Identify which cell holds the provided text, then report its [X, Y] central coordinate. 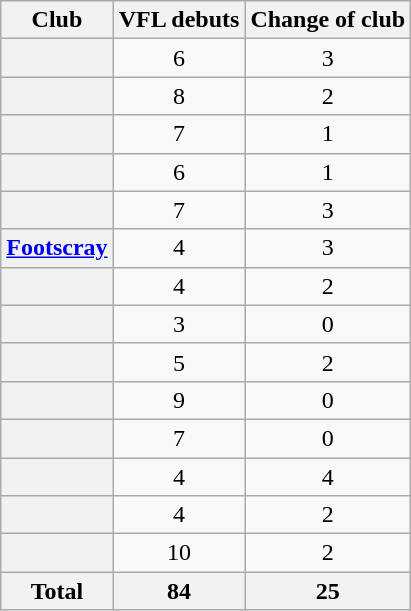
Total [57, 591]
VFL debuts [179, 20]
84 [179, 591]
8 [179, 96]
Club [57, 20]
Footscray [57, 248]
25 [328, 591]
Change of club [328, 20]
5 [179, 362]
9 [179, 400]
10 [179, 553]
